Pinpoint the cell where the given text exists, returning its (x, y) midpoint coordinate. 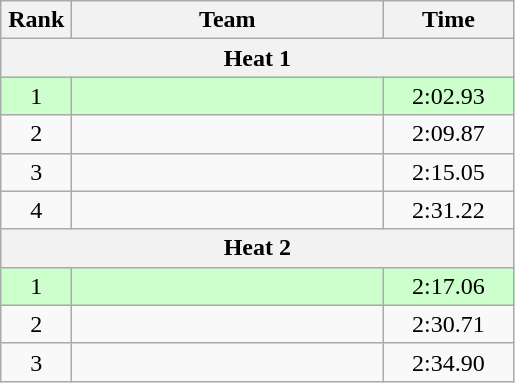
2:17.06 (448, 286)
2:02.93 (448, 96)
Rank (36, 20)
Heat 1 (258, 58)
2:15.05 (448, 172)
Team (228, 20)
2:31.22 (448, 210)
4 (36, 210)
Time (448, 20)
2:34.90 (448, 362)
Heat 2 (258, 248)
2:30.71 (448, 324)
2:09.87 (448, 134)
